Extract the [X, Y] coordinate from the center of the cell holding the provided text.  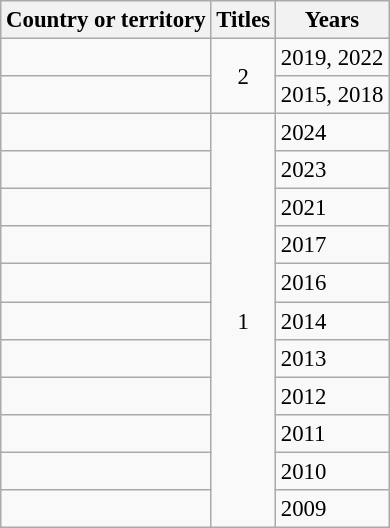
2010 [332, 471]
2 [244, 76]
2009 [332, 509]
2015, 2018 [332, 95]
Titles [244, 20]
2011 [332, 433]
2024 [332, 133]
Country or territory [106, 20]
2023 [332, 170]
2014 [332, 321]
2021 [332, 208]
2016 [332, 283]
2017 [332, 245]
2019, 2022 [332, 58]
Years [332, 20]
1 [244, 321]
2013 [332, 358]
2012 [332, 396]
